Detect which cell encompasses the target text, then output its (x, y) center coordinate. 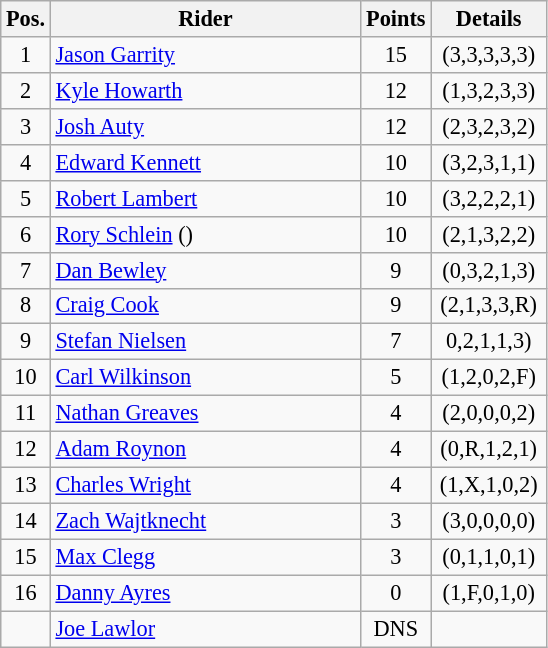
Joe Lawlor (205, 629)
(2,1,3,2,2) (488, 234)
8 (26, 306)
(0,3,2,1,3) (488, 270)
Kyle Howarth (205, 90)
(1,3,2,3,3) (488, 90)
DNS (396, 629)
(3,3,3,3,3) (488, 55)
Zach Wajtknecht (205, 521)
(2,0,0,0,2) (488, 414)
(0,R,1,2,1) (488, 450)
(1,X,1,0,2) (488, 485)
Rory Schlein () (205, 234)
13 (26, 485)
(3,2,3,1,1) (488, 162)
Dan Bewley (205, 270)
Josh Auty (205, 126)
(0,1,1,0,1) (488, 557)
(3,2,2,2,1) (488, 198)
(2,1,3,3,R) (488, 306)
Carl Wilkinson (205, 378)
(2,3,2,3,2) (488, 126)
2 (26, 90)
16 (26, 593)
Pos. (26, 19)
Details (488, 19)
Points (396, 19)
14 (26, 521)
Craig Cook (205, 306)
Max Clegg (205, 557)
(3,0,0,0,0) (488, 521)
0,2,1,1,3) (488, 342)
11 (26, 414)
Danny Ayres (205, 593)
(1,2,0,2,F) (488, 378)
Adam Roynon (205, 450)
1 (26, 55)
6 (26, 234)
(1,F,0,1,0) (488, 593)
0 (396, 593)
Rider (205, 19)
Nathan Greaves (205, 414)
Stefan Nielsen (205, 342)
Charles Wright (205, 485)
Edward Kennett (205, 162)
Robert Lambert (205, 198)
Jason Garrity (205, 55)
